Scan for the cell matching the given text and deliver its [x, y] coordinate at center. 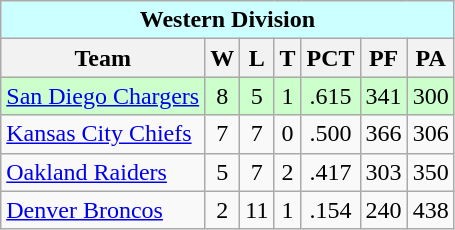
366 [384, 134]
306 [430, 134]
300 [430, 96]
341 [384, 96]
San Diego Chargers [103, 96]
0 [288, 134]
.500 [330, 134]
Denver Broncos [103, 210]
Team [103, 58]
350 [430, 172]
PF [384, 58]
Western Division [228, 20]
W [222, 58]
240 [384, 210]
L [257, 58]
303 [384, 172]
11 [257, 210]
.154 [330, 210]
Kansas City Chiefs [103, 134]
8 [222, 96]
T [288, 58]
Oakland Raiders [103, 172]
.417 [330, 172]
.615 [330, 96]
438 [430, 210]
PCT [330, 58]
PA [430, 58]
